Scan for the cell matching the given text and deliver its [x, y] coordinate at center. 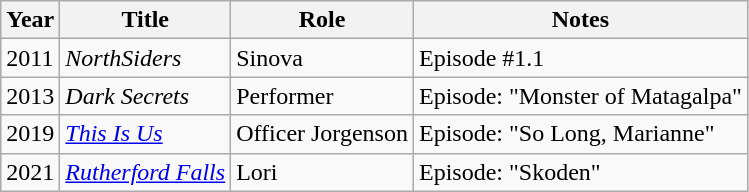
Role [322, 20]
Year [30, 20]
Rutherford Falls [146, 172]
Episode: "So Long, Marianne" [580, 134]
Dark Secrets [146, 96]
2019 [30, 134]
2011 [30, 58]
2013 [30, 96]
Lori [322, 172]
Episode: "Monster of Matagalpa" [580, 96]
This Is Us [146, 134]
Title [146, 20]
Notes [580, 20]
NorthSiders [146, 58]
Performer [322, 96]
2021 [30, 172]
Sinova [322, 58]
Episode: "Skoden" [580, 172]
Episode #1.1 [580, 58]
Officer Jorgenson [322, 134]
